Pinpoint the cell where the given text exists, returning its [x, y] midpoint coordinate. 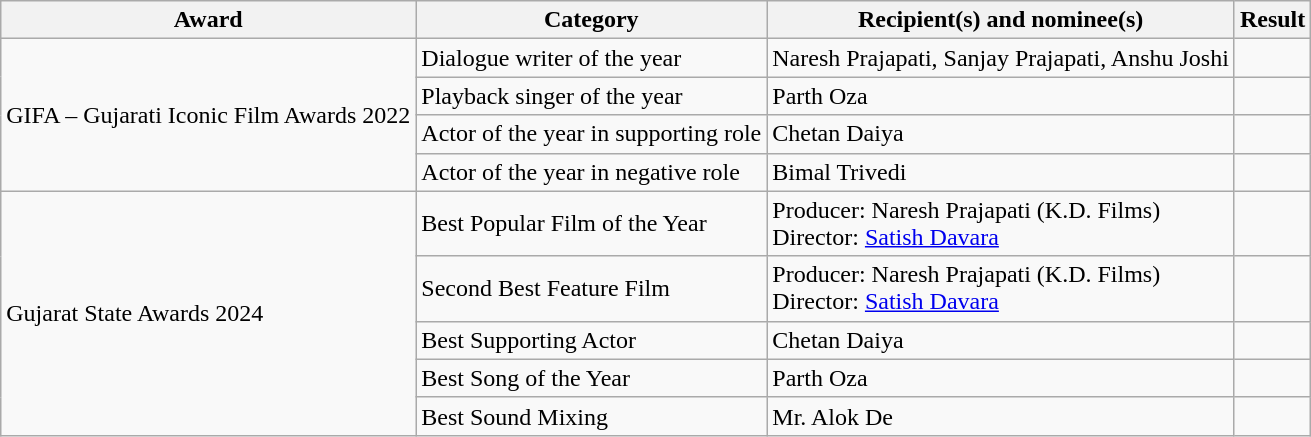
Best Supporting Actor [592, 340]
Result [1272, 20]
Dialogue writer of the year [592, 58]
Actor of the year in supporting role [592, 134]
GIFA – Gujarati Iconic Film Awards 2022 [208, 115]
Category [592, 20]
Award [208, 20]
Second Best Feature Film [592, 288]
Bimal Trivedi [1001, 172]
Playback singer of the year [592, 96]
Naresh Prajapati, Sanjay Prajapati, Anshu Joshi [1001, 58]
Recipient(s) and nominee(s) [1001, 20]
Best Sound Mixing [592, 416]
Gujarat State Awards 2024 [208, 313]
Best Song of the Year [592, 378]
Mr. Alok De [1001, 416]
Best Popular Film of the Year [592, 224]
Actor of the year in negative role [592, 172]
